Return the (X, Y) coordinate for the center point of the cell that contains the specified text.  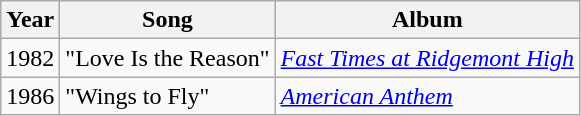
Album (427, 20)
American Anthem (427, 96)
"Wings to Fly" (168, 96)
Song (168, 20)
Fast Times at Ridgemont High (427, 58)
1982 (30, 58)
"Love Is the Reason" (168, 58)
Year (30, 20)
1986 (30, 96)
